Detect which cell encompasses the target text, then output its [X, Y] center coordinate. 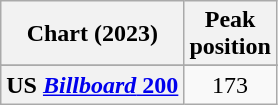
US Billboard 200 [92, 85]
173 [230, 85]
Chart (2023) [92, 34]
Peakposition [230, 34]
